Determine the [x, y] coordinate at the center of the cell enclosing the given text.  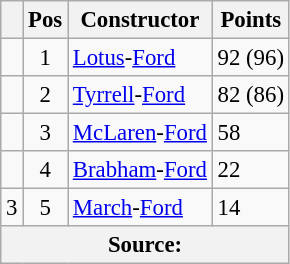
2 [46, 95]
March-Ford [140, 208]
4 [46, 170]
1 [46, 58]
Points [250, 20]
Source: [146, 245]
14 [250, 208]
22 [250, 170]
Tyrrell-Ford [140, 95]
McLaren-Ford [140, 133]
Constructor [140, 20]
58 [250, 133]
Pos [46, 20]
92 (96) [250, 58]
5 [46, 208]
Lotus-Ford [140, 58]
Brabham-Ford [140, 170]
82 (86) [250, 95]
